Capture the cell that displays the provided text and extract its (x, y) central coordinate. 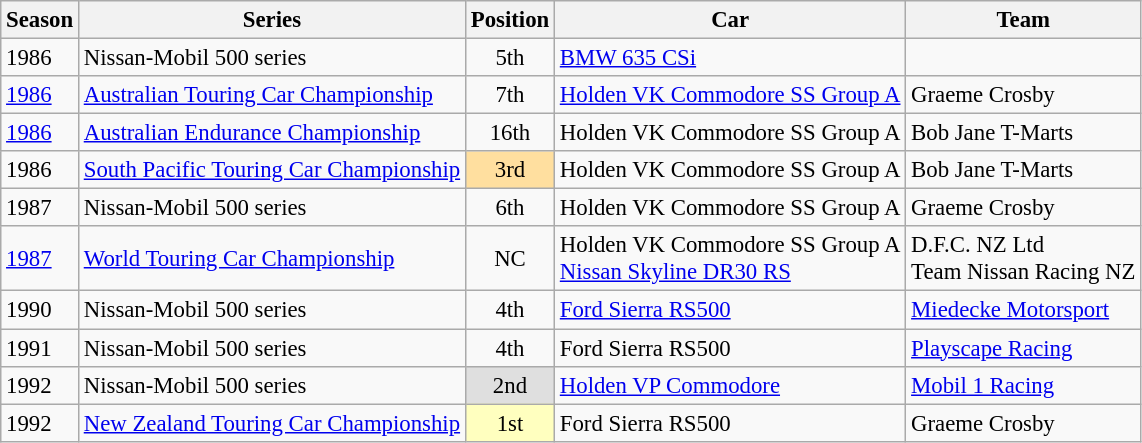
6th (510, 208)
New Zealand Touring Car Championship (272, 423)
1991 (40, 348)
2nd (510, 385)
Position (510, 20)
South Pacific Touring Car Championship (272, 170)
16th (510, 133)
Team (1024, 20)
NC (510, 258)
Holden VP Commodore (730, 385)
Australian Endurance Championship (272, 133)
7th (510, 95)
Holden VK Commodore SS Group ANissan Skyline DR30 RS (730, 258)
Car (730, 20)
World Touring Car Championship (272, 258)
BMW 635 CSi (730, 58)
Season (40, 20)
D.F.C. NZ LtdTeam Nissan Racing NZ (1024, 258)
Australian Touring Car Championship (272, 95)
Playscape Racing (1024, 348)
3rd (510, 170)
5th (510, 58)
Series (272, 20)
1990 (40, 310)
1st (510, 423)
Mobil 1 Racing (1024, 385)
Miedecke Motorsport (1024, 310)
